Return the [X, Y] coordinate for the center point of the cell that contains the specified text.  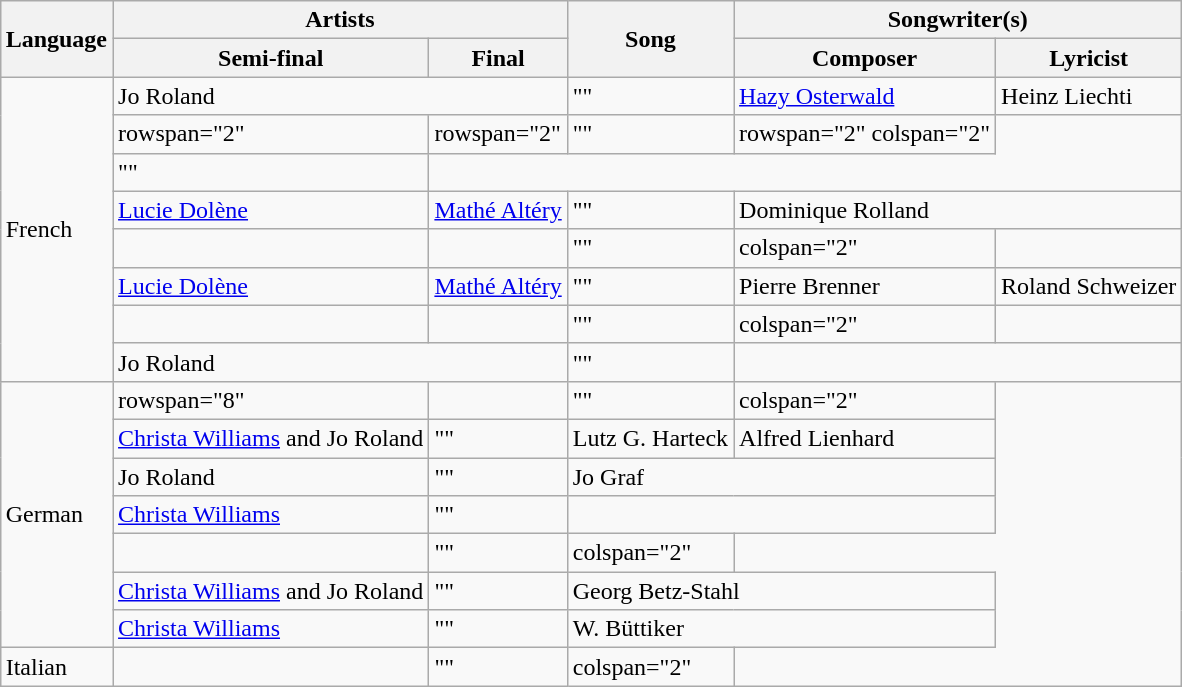
Georg Betz-Stahl [781, 591]
Language [56, 39]
Semi-final [271, 58]
Roland Schweizer [1089, 286]
Alfred Lienhard [865, 438]
W. Büttiker [781, 629]
Song [650, 39]
Final [498, 58]
Jo Graf [781, 477]
Heinz Liechti [1089, 96]
Italian [56, 667]
Pierre Brenner [865, 286]
Composer [865, 58]
Lyricist [1089, 58]
rowspan="8" [271, 400]
French [56, 229]
rowspan="2" colspan="2" [865, 134]
Lutz G. Harteck [650, 438]
German [56, 514]
Dominique Rolland [958, 210]
Songwriter(s) [958, 20]
Hazy Osterwald [865, 96]
Artists [340, 20]
